Locate the cell with the specified text and output its (X, Y) center coordinate. 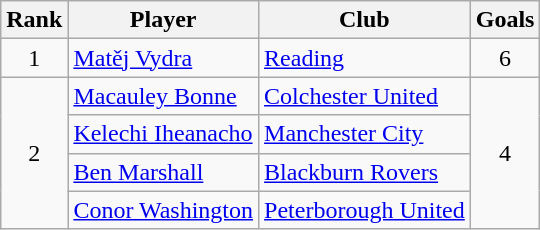
Peterborough United (365, 210)
Colchester United (365, 96)
Goals (505, 20)
Macauley Bonne (164, 96)
4 (505, 153)
Kelechi Iheanacho (164, 134)
Club (365, 20)
Matěj Vydra (164, 58)
Blackburn Rovers (365, 172)
2 (34, 153)
Reading (365, 58)
Manchester City (365, 134)
Ben Marshall (164, 172)
1 (34, 58)
6 (505, 58)
Rank (34, 20)
Conor Washington (164, 210)
Player (164, 20)
